Capture the cell that displays the provided text and extract its [x, y] central coordinate. 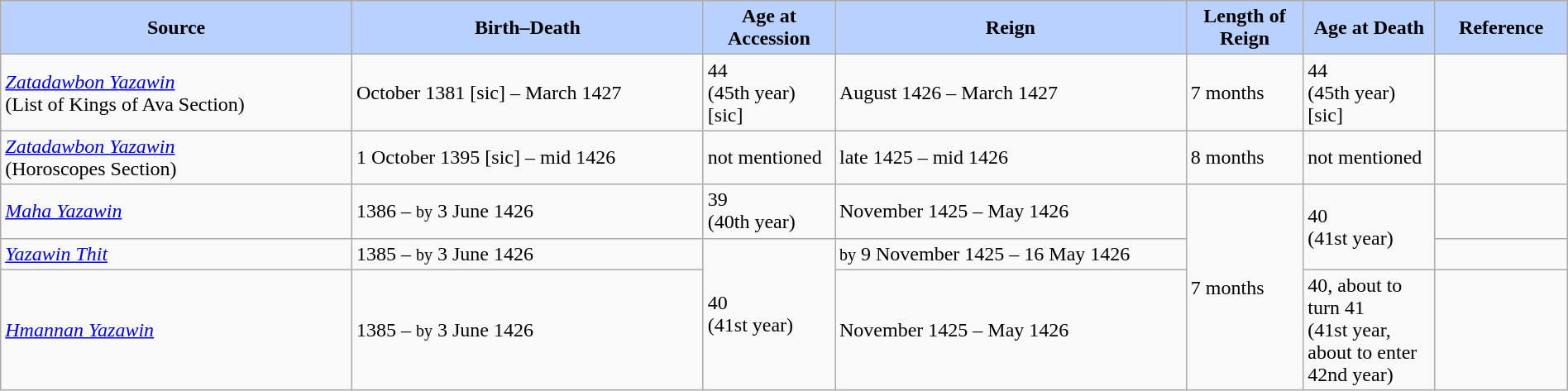
by 9 November 1425 – 16 May 1426 [1011, 254]
1386 – by 3 June 1426 [528, 212]
Hmannan Yazawin [177, 330]
39 (40th year) [769, 212]
Yazawin Thit [177, 254]
August 1426 – March 1427 [1011, 93]
Age at Accession [769, 28]
40, about to turn 41 (41st year, about to enter 42nd year) [1370, 330]
Zatadawbon Yazawin (List of Kings of Ava Section) [177, 93]
Age at Death [1370, 28]
1 October 1395 [sic] – mid 1426 [528, 157]
Length of Reign [1245, 28]
8 months [1245, 157]
Reference [1501, 28]
October 1381 [sic] – March 1427 [528, 93]
Maha Yazawin [177, 212]
Source [177, 28]
Reign [1011, 28]
Zatadawbon Yazawin (Horoscopes Section) [177, 157]
Birth–Death [528, 28]
late 1425 – mid 1426 [1011, 157]
